Find where the given text appears and provide that cell's center as (X, Y) coordinate. 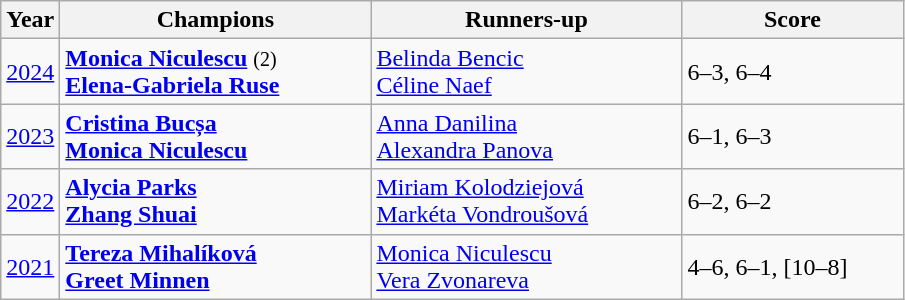
Miriam Kolodziejová Markéta Vondroušová (526, 202)
6–1, 6–3 (792, 136)
2022 (30, 202)
Champions (216, 20)
Year (30, 20)
Monica Niculescu Vera Zvonareva (526, 266)
Belinda Bencic Céline Naef (526, 72)
Alycia Parks Zhang Shuai (216, 202)
6–3, 6–4 (792, 72)
6–2, 6–2 (792, 202)
2023 (30, 136)
2021 (30, 266)
Runners-up (526, 20)
Monica Niculescu (2) Elena-Gabriela Ruse (216, 72)
Score (792, 20)
Tereza Mihalíková Greet Minnen (216, 266)
2024 (30, 72)
4–6, 6–1, [10–8] (792, 266)
Cristina Bucșa Monica Niculescu (216, 136)
Anna Danilina Alexandra Panova (526, 136)
